Find where the given text appears and provide that cell's center as (x, y) coordinate. 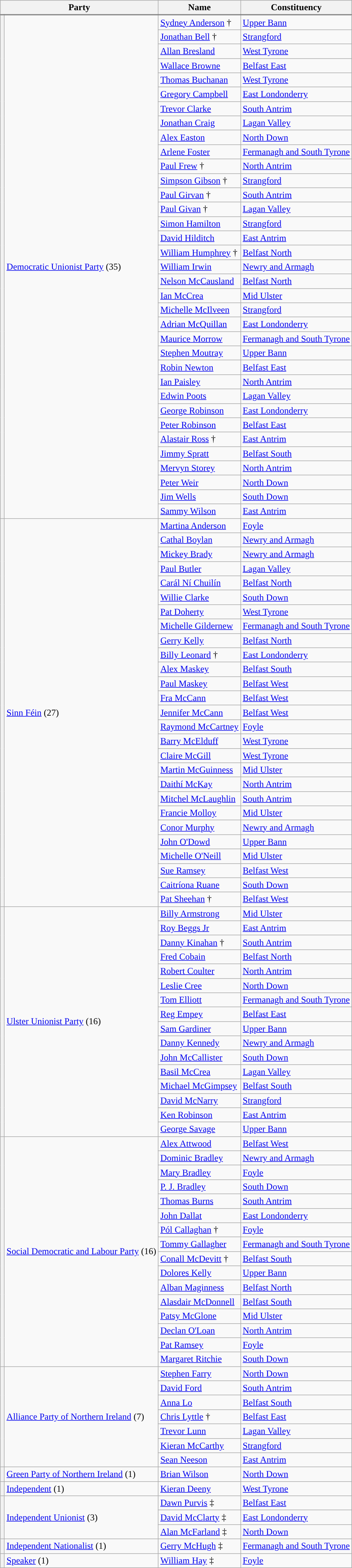
Danny Kinahan † (199, 942)
Fred Cobain (199, 957)
Name (199, 8)
Margaret Ritchie (199, 1359)
Pat Sheehan † (199, 899)
Wallace Browne (199, 65)
Roy Beggs Jr (199, 928)
David McNarry (199, 1100)
Mitchel McLaughlin (199, 799)
Speaker (1) (81, 1560)
Mervyn Storey (199, 468)
Brian Wilson (199, 1474)
Sammy Wilson (199, 511)
Gerry McHugh ‡ (199, 1546)
Independent Unionist (3) (81, 1517)
Paul Givan † (199, 209)
Thomas Burns (199, 1201)
Martina Anderson (199, 525)
Nelson McCausland (199, 281)
Kieran McCarthy (199, 1445)
Green Party of Northern Ireland (1) (81, 1474)
Stephen Moutray (199, 353)
Sydney Anderson † (199, 23)
Alastair Ross † (199, 439)
John O'Dowd (199, 842)
Francie Molloy (199, 813)
Simon Hamilton (199, 224)
Maurice Morrow (199, 339)
Arlene Foster (199, 152)
Carál Ní Chuilín (199, 583)
Leslie Cree (199, 985)
Democratic Unionist Party (35) (81, 267)
Stephen Farry (199, 1374)
David Ford (199, 1388)
Basil McCrea (199, 1072)
David Hilditch (199, 238)
Alan McFarland ‡ (199, 1532)
Reg Empey (199, 1014)
Sean Neeson (199, 1460)
John McCallister (199, 1057)
Independent Nationalist (1) (81, 1546)
Allan Bresland (199, 51)
Kieran Deeny (199, 1489)
Paul Girvan † (199, 195)
Billy Armstrong (199, 914)
Robin Newton (199, 367)
Michelle Gildernew (199, 626)
Sam Gardiner (199, 1029)
Dawn Purvis ‡ (199, 1503)
Ian McCrea (199, 296)
Trevor Lunn (199, 1431)
William Humphrey † (199, 252)
Fra McCann (199, 698)
Paul Maskey (199, 684)
Gerry Kelly (199, 640)
Ulster Unionist Party (16) (81, 1021)
Michelle O'Neill (199, 856)
Willie Clarke (199, 597)
Thomas Buchanan (199, 80)
Edwin Poots (199, 396)
Tom Elliott (199, 1000)
Paul Butler (199, 569)
Michael McGimpsey (199, 1086)
Raymond McCartney (199, 727)
Conall McDevitt † (199, 1259)
Conor Murphy (199, 827)
William Irwin (199, 267)
Patsy McGlone (199, 1316)
Trevor Clarke (199, 109)
P. J. Bradley (199, 1187)
Alex Easton (199, 137)
John Dallat (199, 1216)
Chris Lyttle † (199, 1417)
Social Democratic and Labour Party (16) (81, 1252)
Martin McGuinness (199, 770)
Caitríona Ruane (199, 885)
Independent (1) (81, 1489)
Michelle McIlveen (199, 310)
Ken Robinson (199, 1115)
Jonathan Craig (199, 123)
Daithí McKay (199, 784)
Alliance Party of Northern Ireland (7) (81, 1417)
Jonathan Bell † (199, 37)
Declan O'Loan (199, 1330)
Jim Wells (199, 497)
Adrian McQuillan (199, 324)
Tommy Gallagher (199, 1244)
Alex Attwood (199, 1144)
Alasdair McDonnell (199, 1302)
Billy Leonard † (199, 655)
Robert Coulter (199, 971)
Cathal Boylan (199, 540)
Alban Maginness (199, 1287)
Mary Bradley (199, 1172)
Mickey Brady (199, 554)
Anna Lo (199, 1402)
Sinn Féin (27) (81, 712)
Barry McElduff (199, 741)
Jimmy Spratt (199, 454)
Sue Ramsey (199, 870)
Peter Robinson (199, 425)
Claire McGill (199, 756)
Alex Maskey (199, 669)
George Savage (199, 1129)
Simpson Gibson † (199, 181)
Paul Frew † (199, 166)
George Robinson (199, 411)
Constituency (297, 8)
Danny Kennedy (199, 1043)
David McClarty ‡ (199, 1517)
Ian Paisley (199, 382)
Jennifer McCann (199, 712)
Pat Ramsey (199, 1345)
Dominic Bradley (199, 1158)
William Hay ‡ (199, 1560)
Party (79, 8)
Pat Doherty (199, 612)
Pól Callaghan † (199, 1230)
Dolores Kelly (199, 1273)
Peter Weir (199, 482)
Gregory Campbell (199, 94)
